Search for the cell housing the specified text and yield its [x, y] center coordinate. 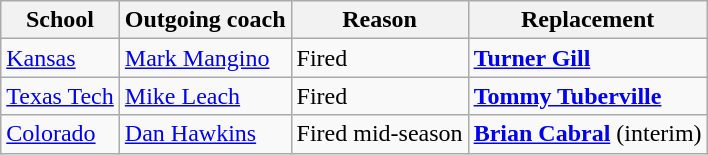
Tommy Tuberville [588, 96]
Replacement [588, 20]
Mike Leach [205, 96]
Turner Gill [588, 58]
Mark Mangino [205, 58]
School [60, 20]
Fired mid-season [380, 134]
Texas Tech [60, 96]
Colorado [60, 134]
Outgoing coach [205, 20]
Reason [380, 20]
Kansas [60, 58]
Brian Cabral (interim) [588, 134]
Dan Hawkins [205, 134]
